Scan for the cell matching the given text and deliver its [x, y] coordinate at center. 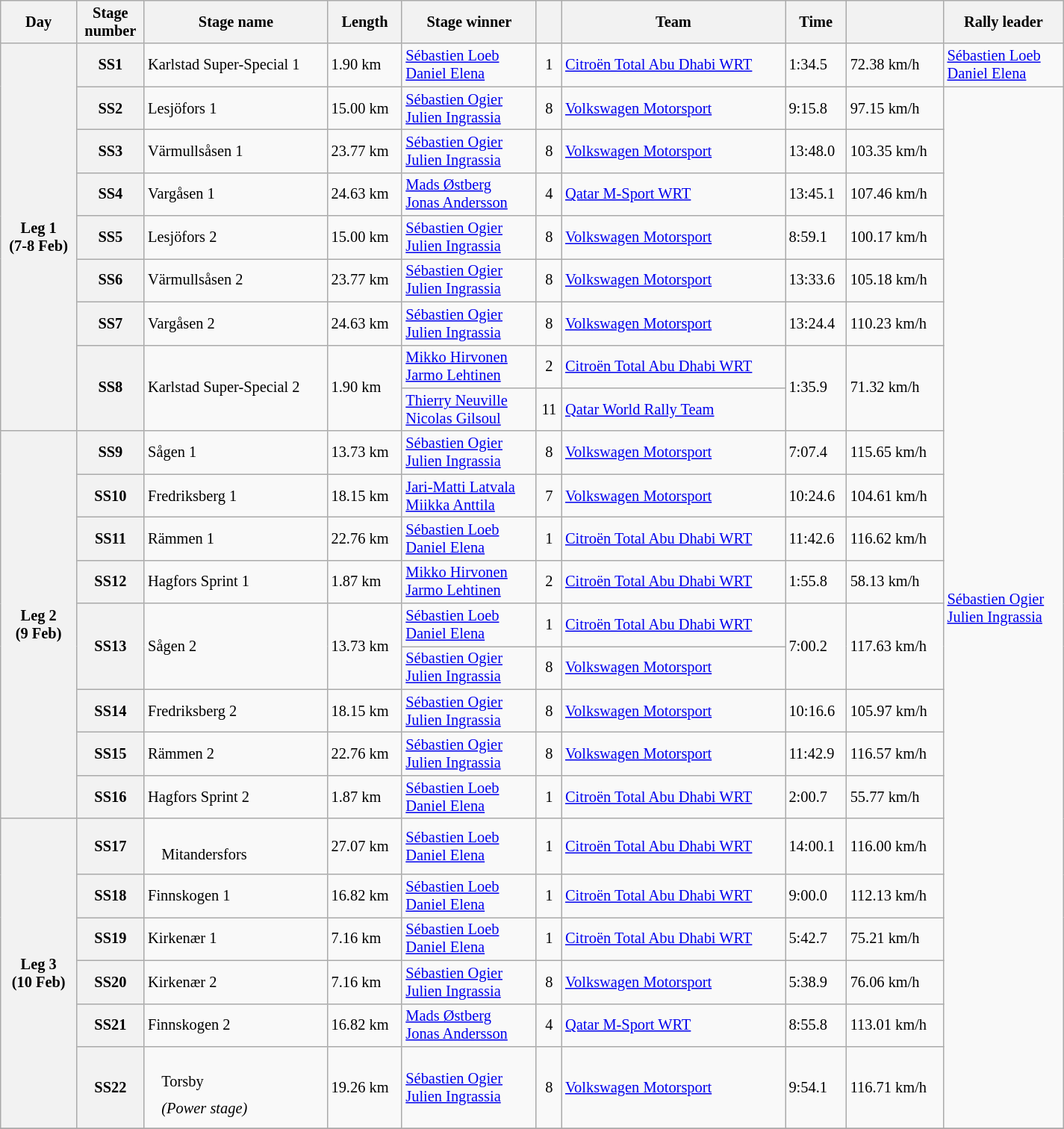
10:16.6 [816, 711]
9:54.1 [816, 1087]
Torsby (Power stage) [236, 1087]
10:24.6 [816, 496]
SS21 [111, 1025]
Fredriksberg 2 [236, 711]
Hagfors Sprint 2 [236, 797]
55.77 km/h [895, 797]
SS8 [111, 388]
117.63 km/h [895, 647]
SS15 [111, 753]
SS4 [111, 194]
1:34.5 [816, 65]
Sågen 2 [236, 647]
13:45.1 [816, 194]
112.13 km/h [895, 896]
Rämmen 1 [236, 538]
SS6 [111, 280]
27.07 km [365, 847]
Finnskogen 2 [236, 1025]
72.38 km/h [895, 65]
Length [365, 22]
1:35.9 [816, 388]
107.46 km/h [895, 194]
7:00.2 [816, 647]
7 [549, 496]
Vargåsen 1 [236, 194]
SS20 [111, 982]
Leg 3(10 Feb) [39, 974]
SS13 [111, 647]
100.17 km/h [895, 237]
58.13 km/h [895, 582]
Karlstad Super-Special 1 [236, 65]
Torsby [205, 1082]
SS18 [111, 896]
Sågen 1 [236, 452]
97.15 km/h [895, 108]
Leg 2(9 Feb) [39, 624]
9:15.8 [816, 108]
Thierry Neuville Nicolas Gilsoul [469, 409]
Qatar World Rally Team [673, 409]
11:42.9 [816, 753]
9:00.0 [816, 896]
Värmullsåsen 2 [236, 280]
SS11 [111, 538]
116.71 km/h [895, 1087]
14:00.1 [816, 847]
110.23 km/h [895, 323]
SS14 [111, 711]
Rally leader [1004, 22]
Stagenumber [111, 22]
SS9 [111, 452]
116.57 km/h [895, 753]
8:59.1 [816, 237]
8:55.8 [816, 1025]
SS2 [111, 108]
SS19 [111, 939]
SS7 [111, 323]
SS17 [111, 847]
11:42.6 [816, 538]
Jari-Matti Latvala Miikka Anttila [469, 496]
Time [816, 22]
SS12 [111, 582]
Stage winner [469, 22]
Lesjöfors 2 [236, 237]
SS22 [111, 1087]
Kirkenær 1 [236, 939]
13:33.6 [816, 280]
11 [549, 409]
Kirkenær 2 [236, 982]
Värmullsåsen 1 [236, 151]
13:24.4 [816, 323]
116.62 km/h [895, 538]
104.61 km/h [895, 496]
SS16 [111, 797]
Karlstad Super-Special 2 [236, 388]
Stage name [236, 22]
Leg 1(7-8 Feb) [39, 237]
Hagfors Sprint 1 [236, 582]
116.00 km/h [895, 847]
SS10 [111, 496]
5:38.9 [816, 982]
7:07.4 [816, 452]
SS3 [111, 151]
105.97 km/h [895, 711]
Vargåsen 2 [236, 323]
76.06 km/h [895, 982]
105.18 km/h [895, 280]
SS1 [111, 65]
19.26 km [365, 1087]
1:55.8 [816, 582]
(Power stage) [205, 1108]
Lesjöfors 1 [236, 108]
115.65 km/h [895, 452]
Rämmen 2 [236, 753]
Day [39, 22]
103.35 km/h [895, 151]
2:00.7 [816, 797]
13:48.0 [816, 151]
Team [673, 22]
Finnskogen 1 [236, 896]
SS5 [111, 237]
Fredriksberg 1 [236, 496]
5:42.7 [816, 939]
113.01 km/h [895, 1025]
71.32 km/h [895, 388]
75.21 km/h [895, 939]
